Return the [X, Y] coordinate for the center point of the cell that contains the specified text.  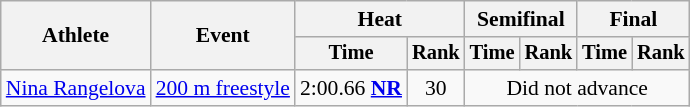
Heat [380, 19]
200 m freestyle [223, 88]
Final [633, 19]
Event [223, 36]
Athlete [76, 36]
30 [436, 88]
2:00.66 NR [351, 88]
Semifinal [521, 19]
Did not advance [578, 88]
Nina Rangelova [76, 88]
